Return the (X, Y) coordinate for the center point of the cell that contains the specified text.  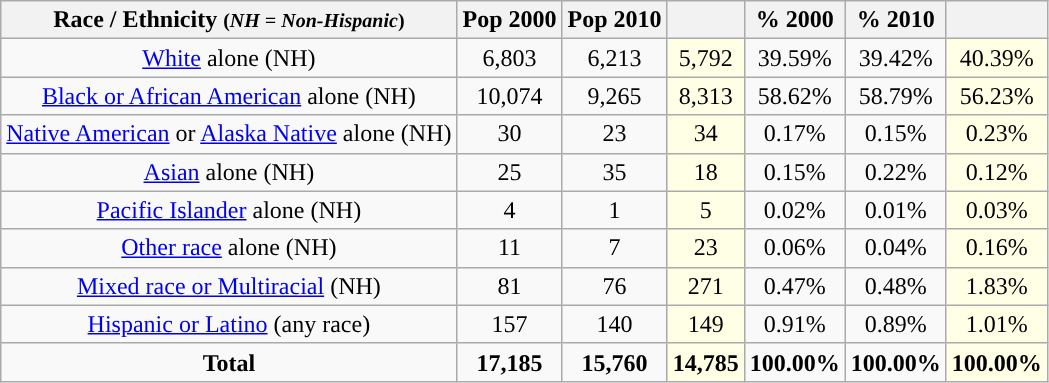
0.22% (896, 172)
5,792 (706, 58)
1.83% (996, 286)
271 (706, 286)
157 (510, 324)
140 (614, 324)
White alone (NH) (229, 58)
0.17% (794, 134)
0.91% (794, 324)
56.23% (996, 96)
14,785 (706, 362)
0.48% (896, 286)
0.01% (896, 210)
Pop 2000 (510, 20)
Mixed race or Multiracial (NH) (229, 286)
1.01% (996, 324)
30 (510, 134)
% 2000 (794, 20)
Hispanic or Latino (any race) (229, 324)
40.39% (996, 58)
15,760 (614, 362)
39.42% (896, 58)
Pacific Islander alone (NH) (229, 210)
0.03% (996, 210)
58.62% (794, 96)
Pop 2010 (614, 20)
Asian alone (NH) (229, 172)
1 (614, 210)
18 (706, 172)
Black or African American alone (NH) (229, 96)
5 (706, 210)
58.79% (896, 96)
0.06% (794, 248)
0.89% (896, 324)
Race / Ethnicity (NH = Non-Hispanic) (229, 20)
Other race alone (NH) (229, 248)
0.02% (794, 210)
25 (510, 172)
8,313 (706, 96)
7 (614, 248)
17,185 (510, 362)
10,074 (510, 96)
34 (706, 134)
81 (510, 286)
39.59% (794, 58)
0.04% (896, 248)
0.12% (996, 172)
Total (229, 362)
0.47% (794, 286)
149 (706, 324)
6,213 (614, 58)
11 (510, 248)
0.16% (996, 248)
76 (614, 286)
6,803 (510, 58)
0.23% (996, 134)
Native American or Alaska Native alone (NH) (229, 134)
% 2010 (896, 20)
9,265 (614, 96)
4 (510, 210)
35 (614, 172)
